Determine the (x, y) coordinate at the center of the cell enclosing the given text.  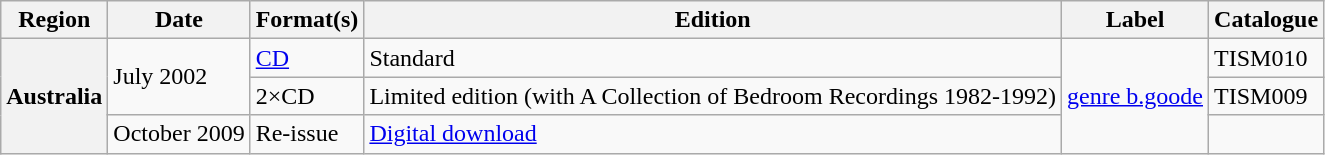
Digital download (713, 134)
October 2009 (179, 134)
Standard (713, 58)
Date (179, 20)
2×CD (307, 96)
CD (307, 58)
Region (54, 20)
July 2002 (179, 77)
Edition (713, 20)
Format(s) (307, 20)
genre b.goode (1136, 96)
Australia (54, 96)
Re-issue (307, 134)
TISM009 (1266, 96)
Label (1136, 20)
TISM010 (1266, 58)
Limited edition (with A Collection of Bedroom Recordings 1982-1992) (713, 96)
Catalogue (1266, 20)
